Output the [x, y] coordinate of the center of the cell containing the given text.  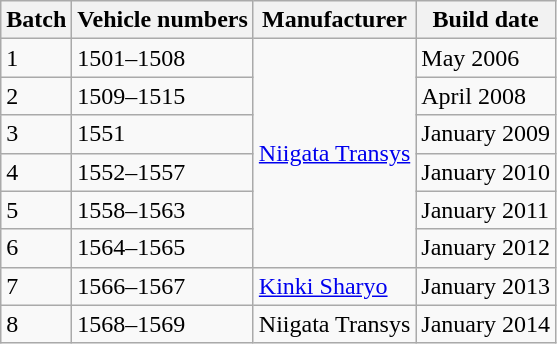
1551 [163, 134]
5 [36, 210]
1 [36, 58]
7 [36, 286]
January 2014 [486, 324]
8 [36, 324]
Vehicle numbers [163, 20]
3 [36, 134]
1509–1515 [163, 96]
Manufacturer [334, 20]
1568–1569 [163, 324]
1501–1508 [163, 58]
May 2006 [486, 58]
4 [36, 172]
April 2008 [486, 96]
January 2012 [486, 248]
1564–1565 [163, 248]
6 [36, 248]
Build date [486, 20]
1552–1557 [163, 172]
January 2010 [486, 172]
January 2013 [486, 286]
Batch [36, 20]
1558–1563 [163, 210]
2 [36, 96]
January 2011 [486, 210]
January 2009 [486, 134]
Kinki Sharyo [334, 286]
1566–1567 [163, 286]
